Find where the given text appears and provide that cell's center as (x, y) coordinate. 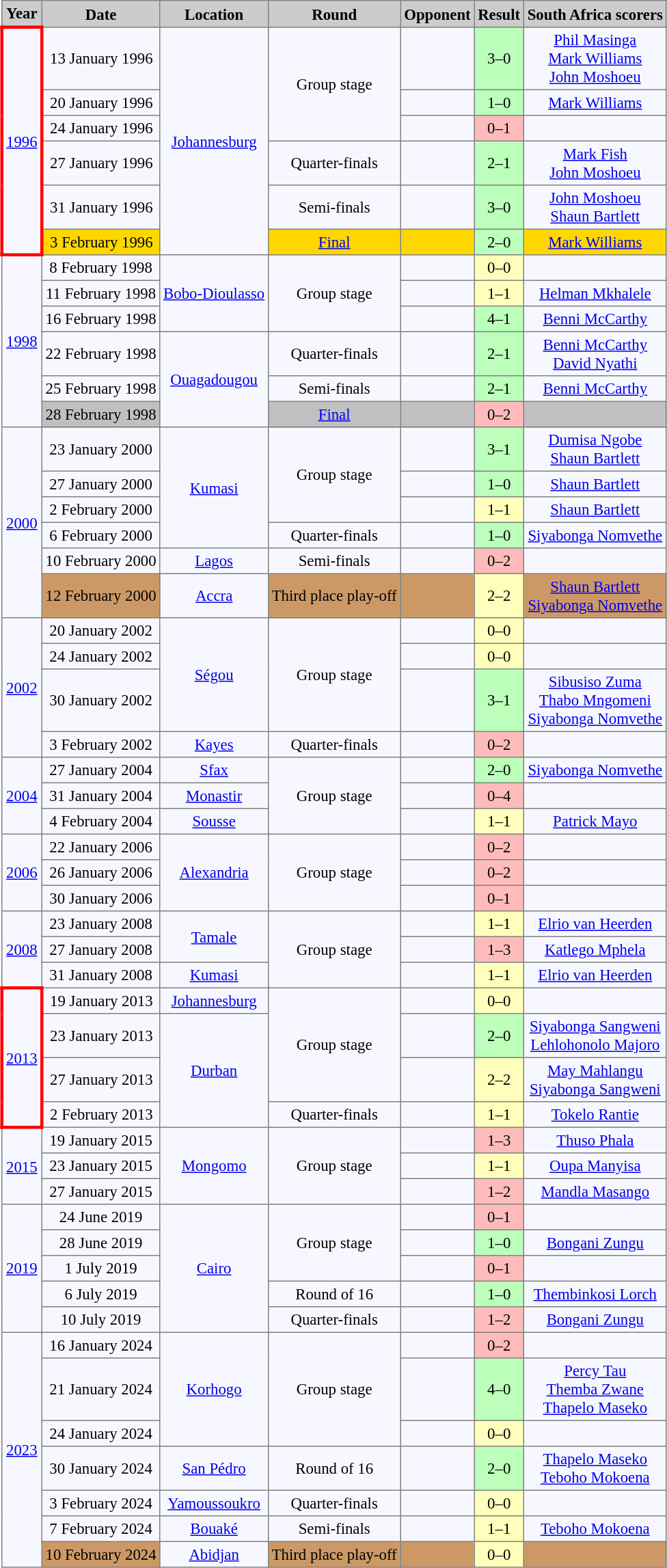
23 January 2015 (100, 1166)
23 January 2000 (100, 449)
22 January 2006 (100, 847)
Thembinkosi Lorch (595, 1294)
Sfax (215, 770)
2015 (22, 1165)
Mongomo (215, 1165)
Phil Masinga Mark Williams John Moshoeu (595, 59)
30 January 2024 (100, 1468)
John Moshoeu Shaun Bartlett (595, 207)
1996 (22, 141)
Ségou (215, 675)
27 January 2008 (100, 949)
21 January 2024 (100, 1390)
19 January 2013 (100, 1001)
South Africa scorers (595, 14)
25 February 1998 (100, 389)
28 February 1998 (100, 414)
1 July 2019 (100, 1269)
2006 (22, 872)
8 February 1998 (100, 268)
Lagos (215, 561)
2 February 2000 (100, 510)
20 January 2002 (100, 631)
4 February 2004 (100, 822)
Benni McCarthy David Nyathi (595, 353)
2019 (22, 1269)
2004 (22, 796)
7 February 2024 (100, 1529)
3 February 2024 (100, 1503)
Alexandria (215, 872)
Patrick Mayo (595, 822)
Katlego Mphela (595, 949)
Yamoussoukro (215, 1503)
2013 (22, 1057)
Cairo (215, 1269)
28 June 2019 (100, 1243)
Thuso Phala (595, 1140)
Bobo-Dioulasso (215, 293)
Thapelo Maseko Teboho Mokoena (595, 1468)
Location (215, 14)
2000 (22, 522)
22 February 1998 (100, 353)
1998 (22, 341)
Round (334, 14)
11 February 1998 (100, 293)
Opponent (437, 14)
Teboho Mokoena (595, 1529)
31 January 2008 (100, 975)
Shaun Bartlett Siyabonga Nomvethe (595, 595)
6 July 2019 (100, 1294)
Tamale (215, 936)
4–1 (499, 319)
10 February 2000 (100, 561)
2002 (22, 688)
2 February 2013 (100, 1115)
12 February 2000 (100, 595)
20 January 1996 (100, 103)
0–4 (499, 796)
Oupa Manyisa (595, 1166)
23 January 2008 (100, 924)
24 January 1996 (100, 129)
13 January 1996 (100, 59)
6 February 2000 (100, 535)
27 January 2004 (100, 770)
3 February 2002 (100, 744)
Mandla Masango (595, 1191)
Siyabonga Sangweni Lehlohonolo Majoro (595, 1036)
27 January 2015 (100, 1191)
3 February 1996 (100, 242)
Ouagadougou (215, 379)
Tokelo Rantie (595, 1115)
2023 (22, 1450)
10 February 2024 (100, 1554)
Date (100, 14)
Bouaké (215, 1529)
24 January 2024 (100, 1433)
Mark Fish John Moshoeu (595, 163)
16 January 2024 (100, 1345)
Result (499, 14)
Kayes (215, 744)
31 January 1996 (100, 207)
Sibusiso Zuma Thabo Mngomeni Siyabonga Nomvethe (595, 701)
19 January 2015 (100, 1140)
27 January 1996 (100, 163)
30 January 2002 (100, 701)
2008 (22, 949)
4–0 (499, 1390)
Year (22, 14)
16 February 1998 (100, 319)
30 January 2006 (100, 898)
Dumisa Ngobe Shaun Bartlett (595, 449)
San Pédro (215, 1468)
Helman Mkhalele (595, 293)
Accra (215, 595)
Abidjan (215, 1554)
23 January 2013 (100, 1036)
Percy Tau Themba Zwane Thapelo Maseko (595, 1390)
27 January 2013 (100, 1079)
27 January 2000 (100, 484)
Monastir (215, 796)
10 July 2019 (100, 1320)
31 January 2004 (100, 796)
Sousse (215, 822)
Korhogo (215, 1389)
24 January 2002 (100, 656)
May Mahlangu Siyabonga Sangweni (595, 1079)
24 June 2019 (100, 1217)
26 January 2006 (100, 873)
Durban (215, 1070)
